Provide the [x, y] coordinate of the cell's center where the given text is located.  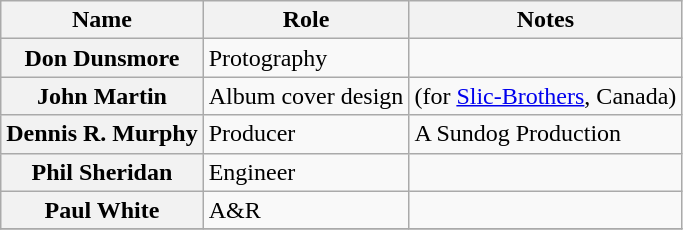
Producer [306, 134]
Notes [546, 20]
Role [306, 20]
John Martin [102, 96]
Album cover design [306, 96]
Don Dunsmore [102, 58]
Dennis R. Murphy [102, 134]
A Sundog Production [546, 134]
A&R [306, 210]
Engineer [306, 172]
Paul White [102, 210]
Name [102, 20]
(for Slic-Brothers, Canada) [546, 96]
Protography [306, 58]
Phil Sheridan [102, 172]
